Provide the [X, Y] coordinate of the cell's center where the given text is located.  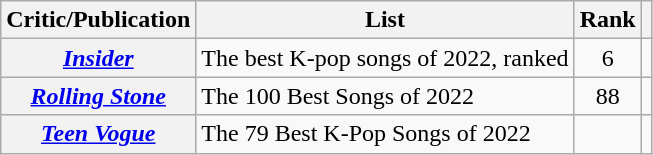
Teen Vogue [98, 134]
Rolling Stone [98, 96]
List [385, 20]
Critic/Publication [98, 20]
The best K-pop songs of 2022, ranked [385, 58]
Rank [608, 20]
Insider [98, 58]
88 [608, 96]
The 79 Best K-Pop Songs of 2022 [385, 134]
The 100 Best Songs of 2022 [385, 96]
6 [608, 58]
